Pinpoint the cell where the given text exists, returning its (X, Y) midpoint coordinate. 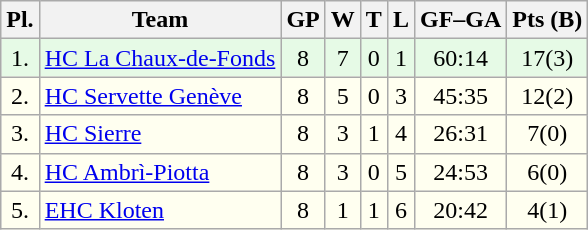
T (374, 20)
6 (400, 210)
GF–GA (460, 20)
45:35 (460, 96)
20:42 (460, 210)
1. (20, 58)
HC Servette Genève (160, 96)
60:14 (460, 58)
Team (160, 20)
12(2) (548, 96)
EHC Kloten (160, 210)
17(3) (548, 58)
W (342, 20)
HC La Chaux-de-Fonds (160, 58)
7 (342, 58)
5. (20, 210)
26:31 (460, 134)
4. (20, 172)
24:53 (460, 172)
Pl. (20, 20)
2. (20, 96)
4(1) (548, 210)
HC Sierre (160, 134)
7(0) (548, 134)
3. (20, 134)
4 (400, 134)
Pts (B) (548, 20)
6(0) (548, 172)
HC Ambrì-Piotta (160, 172)
L (400, 20)
GP (303, 20)
